Locate the cell with the specified text and output its [X, Y] center coordinate. 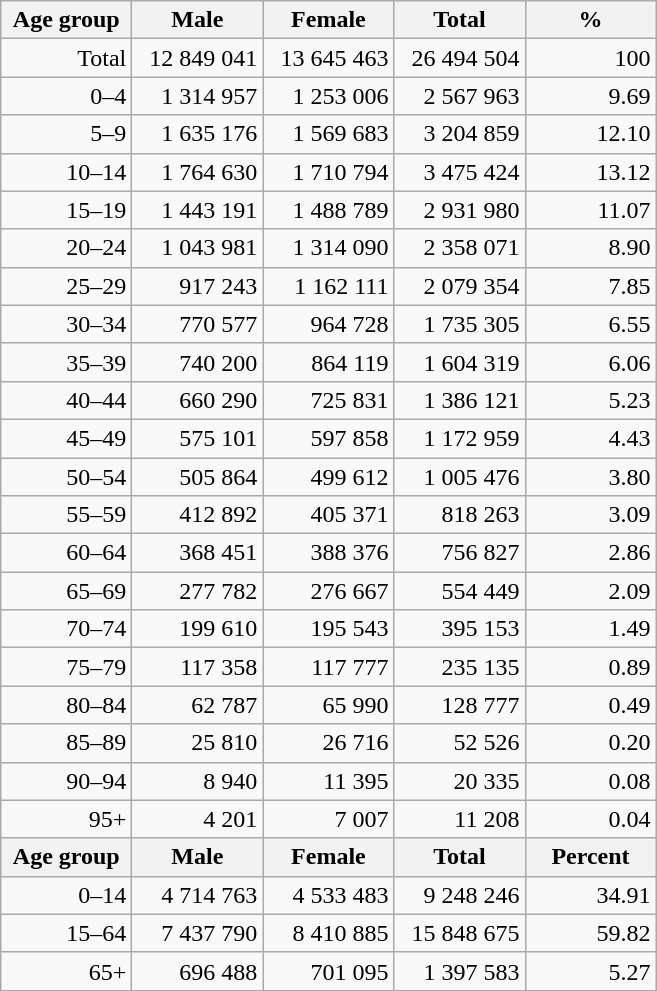
117 777 [328, 667]
65+ [66, 971]
85–89 [66, 743]
368 451 [198, 553]
20 335 [460, 781]
2 079 354 [460, 286]
4 714 763 [198, 895]
388 376 [328, 553]
128 777 [460, 705]
12.10 [590, 134]
11 395 [328, 781]
90–94 [66, 781]
7 007 [328, 819]
26 716 [328, 743]
2 358 071 [460, 248]
8 940 [198, 781]
25 810 [198, 743]
5.27 [590, 971]
597 858 [328, 438]
405 371 [328, 515]
60–64 [66, 553]
10–14 [66, 172]
4 201 [198, 819]
12 849 041 [198, 58]
8 410 885 [328, 933]
15–64 [66, 933]
0.04 [590, 819]
917 243 [198, 286]
276 667 [328, 591]
50–54 [66, 477]
3 475 424 [460, 172]
701 095 [328, 971]
660 290 [198, 400]
1 005 476 [460, 477]
11.07 [590, 210]
2.86 [590, 553]
1 488 789 [328, 210]
0–14 [66, 895]
1 397 583 [460, 971]
696 488 [198, 971]
13.12 [590, 172]
277 782 [198, 591]
4 533 483 [328, 895]
Percent [590, 857]
1 569 683 [328, 134]
2 567 963 [460, 96]
4.43 [590, 438]
34.91 [590, 895]
15–19 [66, 210]
864 119 [328, 362]
235 135 [460, 667]
818 263 [460, 515]
9.69 [590, 96]
3.09 [590, 515]
1.49 [590, 629]
1 764 630 [198, 172]
395 153 [460, 629]
770 577 [198, 324]
75–79 [66, 667]
412 892 [198, 515]
499 612 [328, 477]
13 645 463 [328, 58]
6.55 [590, 324]
1 386 121 [460, 400]
6.06 [590, 362]
0.49 [590, 705]
1 635 176 [198, 134]
1 443 191 [198, 210]
26 494 504 [460, 58]
554 449 [460, 591]
1 172 959 [460, 438]
117 358 [198, 667]
756 827 [460, 553]
199 610 [198, 629]
740 200 [198, 362]
1 253 006 [328, 96]
7.85 [590, 286]
52 526 [460, 743]
35–39 [66, 362]
20–24 [66, 248]
1 043 981 [198, 248]
5–9 [66, 134]
0.20 [590, 743]
70–74 [66, 629]
11 208 [460, 819]
15 848 675 [460, 933]
95+ [66, 819]
0.89 [590, 667]
45–49 [66, 438]
80–84 [66, 705]
195 543 [328, 629]
964 728 [328, 324]
30–34 [66, 324]
65 990 [328, 705]
1 710 794 [328, 172]
1 604 319 [460, 362]
0.08 [590, 781]
3.80 [590, 477]
% [590, 20]
59.82 [590, 933]
7 437 790 [198, 933]
725 831 [328, 400]
8.90 [590, 248]
575 101 [198, 438]
55–59 [66, 515]
65–69 [66, 591]
505 864 [198, 477]
1 314 957 [198, 96]
40–44 [66, 400]
1 162 111 [328, 286]
62 787 [198, 705]
2.09 [590, 591]
100 [590, 58]
9 248 246 [460, 895]
1 735 305 [460, 324]
25–29 [66, 286]
2 931 980 [460, 210]
5.23 [590, 400]
1 314 090 [328, 248]
0–4 [66, 96]
3 204 859 [460, 134]
